Search for the cell housing the specified text and yield its (x, y) center coordinate. 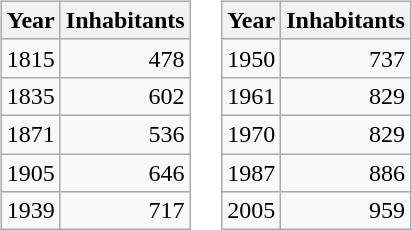
2005 (252, 211)
959 (346, 211)
1871 (30, 134)
1961 (252, 96)
717 (125, 211)
1905 (30, 173)
737 (346, 58)
646 (125, 173)
536 (125, 134)
478 (125, 58)
1987 (252, 173)
886 (346, 173)
1815 (30, 58)
1939 (30, 211)
602 (125, 96)
1970 (252, 134)
1950 (252, 58)
1835 (30, 96)
